Find where the given text appears and provide that cell's center as (x, y) coordinate. 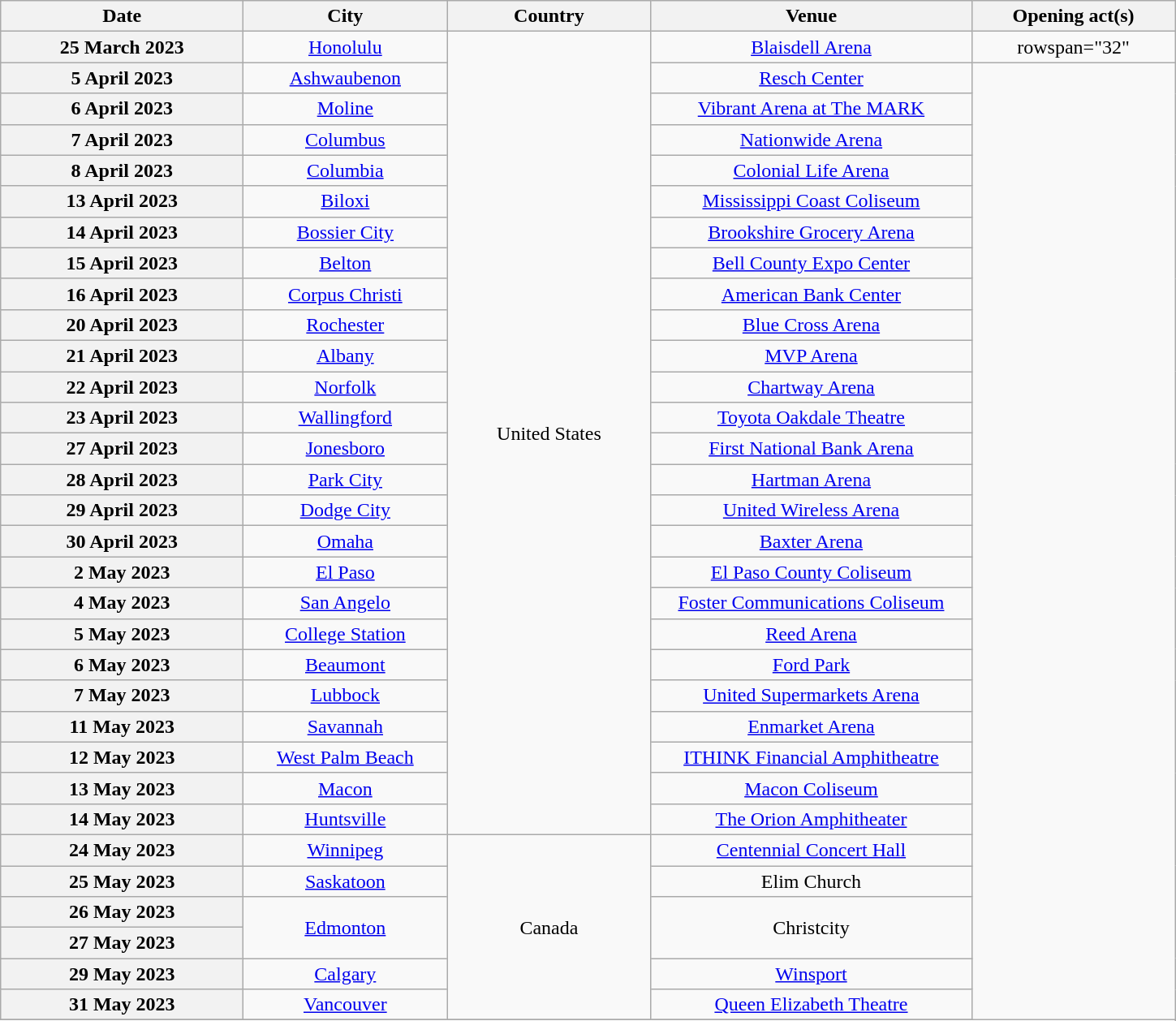
Macon Coliseum (812, 788)
Nationwide Arena (812, 140)
25 May 2023 (122, 881)
Moline (346, 109)
28 April 2023 (122, 480)
24 May 2023 (122, 850)
27 April 2023 (122, 449)
Wallingford (346, 418)
8 April 2023 (122, 170)
13 May 2023 (122, 788)
Dodge City (346, 510)
26 May 2023 (122, 912)
United Wireless Arena (812, 510)
Lubbock (346, 696)
Christcity (812, 928)
Enmarket Arena (812, 726)
Omaha (346, 541)
First National Bank Arena (812, 449)
29 April 2023 (122, 510)
Baxter Arena (812, 541)
4 May 2023 (122, 603)
Macon (346, 788)
Park City (346, 480)
Columbia (346, 170)
El Paso County Coliseum (812, 572)
College Station (346, 634)
Ashwaubenon (346, 78)
Savannah (346, 726)
Winnipeg (346, 850)
31 May 2023 (122, 1005)
Country (549, 16)
Bossier City (346, 232)
Colonial Life Arena (812, 170)
Biloxi (346, 201)
American Bank Center (812, 294)
West Palm Beach (346, 757)
20 April 2023 (122, 325)
City (346, 16)
Rochester (346, 325)
Venue (812, 16)
Opening act(s) (1073, 16)
Norfolk (346, 387)
Winsport (812, 974)
7 April 2023 (122, 140)
Huntsville (346, 819)
Resch Center (812, 78)
Date (122, 16)
United Supermarkets Arena (812, 696)
11 May 2023 (122, 726)
Edmonton (346, 928)
Bell County Expo Center (812, 263)
El Paso (346, 572)
16 April 2023 (122, 294)
Columbus (346, 140)
rowspan="32" (1073, 47)
29 May 2023 (122, 974)
Ford Park (812, 665)
Albany (346, 355)
5 April 2023 (122, 78)
Queen Elizabeth Theatre (812, 1005)
14 April 2023 (122, 232)
Elim Church (812, 881)
25 March 2023 (122, 47)
Brookshire Grocery Arena (812, 232)
22 April 2023 (122, 387)
30 April 2023 (122, 541)
Beaumont (346, 665)
Jonesboro (346, 449)
6 May 2023 (122, 665)
14 May 2023 (122, 819)
Blaisdell Arena (812, 47)
13 April 2023 (122, 201)
Mississippi Coast Coliseum (812, 201)
The Orion Amphitheater (812, 819)
Belton (346, 263)
Foster Communications Coliseum (812, 603)
Hartman Arena (812, 480)
Chartway Arena (812, 387)
Canada (549, 927)
21 April 2023 (122, 355)
Centennial Concert Hall (812, 850)
27 May 2023 (122, 943)
Blue Cross Arena (812, 325)
United States (549, 433)
12 May 2023 (122, 757)
MVP Arena (812, 355)
San Angelo (346, 603)
Honolulu (346, 47)
Saskatoon (346, 881)
23 April 2023 (122, 418)
Reed Arena (812, 634)
Calgary (346, 974)
ITHINK Financial Amphitheatre (812, 757)
Toyota Oakdale Theatre (812, 418)
2 May 2023 (122, 572)
5 May 2023 (122, 634)
7 May 2023 (122, 696)
6 April 2023 (122, 109)
Corpus Christi (346, 294)
15 April 2023 (122, 263)
Vancouver (346, 1005)
Vibrant Arena at The MARK (812, 109)
